Find where the given text appears and provide that cell's center as (X, Y) coordinate. 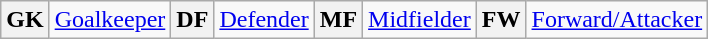
Forward/Attacker (617, 20)
DF (192, 20)
Goalkeeper (110, 20)
MF (338, 20)
GK (25, 20)
FW (501, 20)
Defender (264, 20)
Midfielder (420, 20)
